Provide the (X, Y) coordinate of the cell's center where the given text is located.  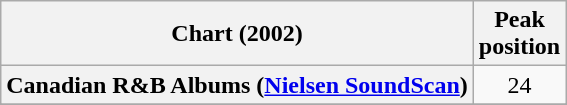
Peak position (519, 34)
24 (519, 85)
Canadian R&B Albums (Nielsen SoundScan) (238, 85)
Chart (2002) (238, 34)
